Extract the (X, Y) coordinate from the center of the cell holding the provided text.  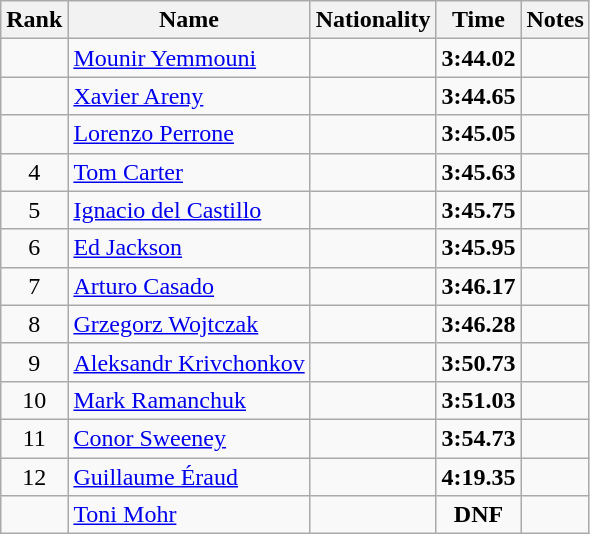
7 (34, 286)
Conor Sweeney (189, 438)
6 (34, 248)
Lorenzo Perrone (189, 134)
Ignacio del Castillo (189, 210)
3:45.95 (478, 248)
Arturo Casado (189, 286)
5 (34, 210)
10 (34, 400)
3:44.02 (478, 58)
Mounir Yemmouni (189, 58)
Nationality (373, 20)
Rank (34, 20)
Ed Jackson (189, 248)
Toni Mohr (189, 515)
3:46.28 (478, 324)
11 (34, 438)
3:54.73 (478, 438)
3:45.63 (478, 172)
3:46.17 (478, 286)
Xavier Areny (189, 96)
4:19.35 (478, 477)
Guillaume Éraud (189, 477)
3:45.75 (478, 210)
9 (34, 362)
3:51.03 (478, 400)
Tom Carter (189, 172)
3:45.05 (478, 134)
DNF (478, 515)
12 (34, 477)
Grzegorz Wojtczak (189, 324)
Notes (555, 20)
Name (189, 20)
Mark Ramanchuk (189, 400)
8 (34, 324)
4 (34, 172)
3:44.65 (478, 96)
Aleksandr Krivchonkov (189, 362)
Time (478, 20)
3:50.73 (478, 362)
